Locate the cell with the specified text and output its [x, y] center coordinate. 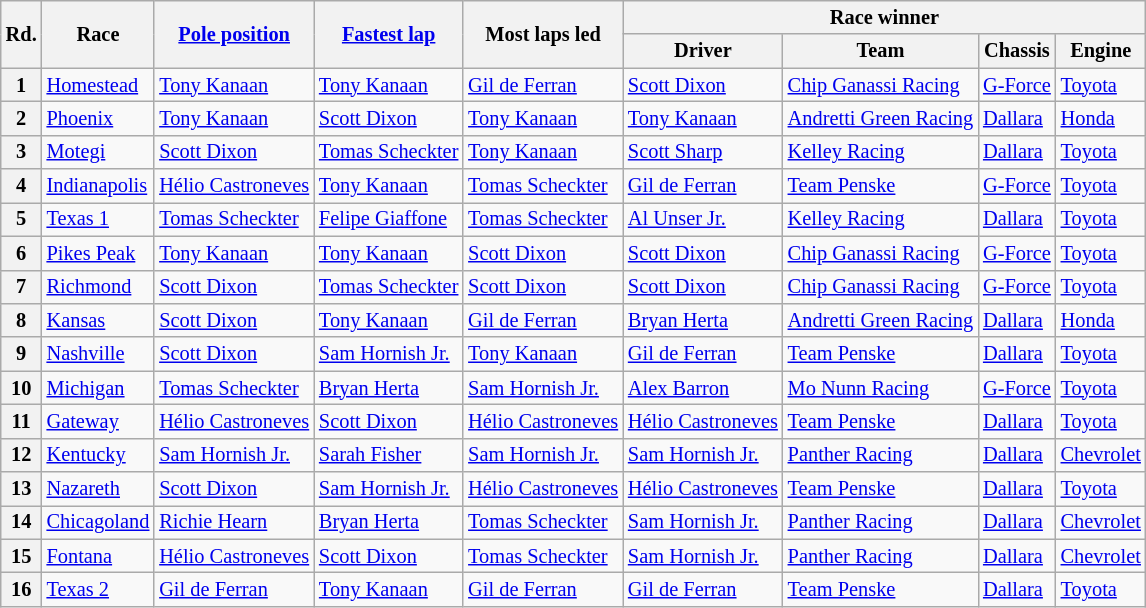
16 [22, 589]
Michigan [98, 388]
Team [880, 51]
Felipe Giaffone [388, 219]
Homestead [98, 85]
13 [22, 489]
5 [22, 219]
Sarah Fisher [388, 455]
Richmond [98, 287]
1 [22, 85]
Texas 2 [98, 589]
8 [22, 320]
Phoenix [98, 118]
Indianapolis [98, 186]
14 [22, 522]
Gateway [98, 421]
2 [22, 118]
Richie Hearn [234, 522]
Race winner [884, 17]
Nazareth [98, 489]
Race [98, 34]
11 [22, 421]
Fontana [98, 556]
Most laps led [543, 34]
12 [22, 455]
7 [22, 287]
15 [22, 556]
Motegi [98, 152]
6 [22, 253]
Nashville [98, 354]
Chicagoland [98, 522]
Al Unser Jr. [703, 219]
Rd. [22, 34]
10 [22, 388]
Texas 1 [98, 219]
Fastest lap [388, 34]
Driver [703, 51]
Pikes Peak [98, 253]
Kansas [98, 320]
3 [22, 152]
Pole position [234, 34]
Alex Barron [703, 388]
Scott Sharp [703, 152]
4 [22, 186]
9 [22, 354]
Chassis [1017, 51]
Mo Nunn Racing [880, 388]
Engine [1101, 51]
Kentucky [98, 455]
